Locate the cell with the specified text and output its (X, Y) center coordinate. 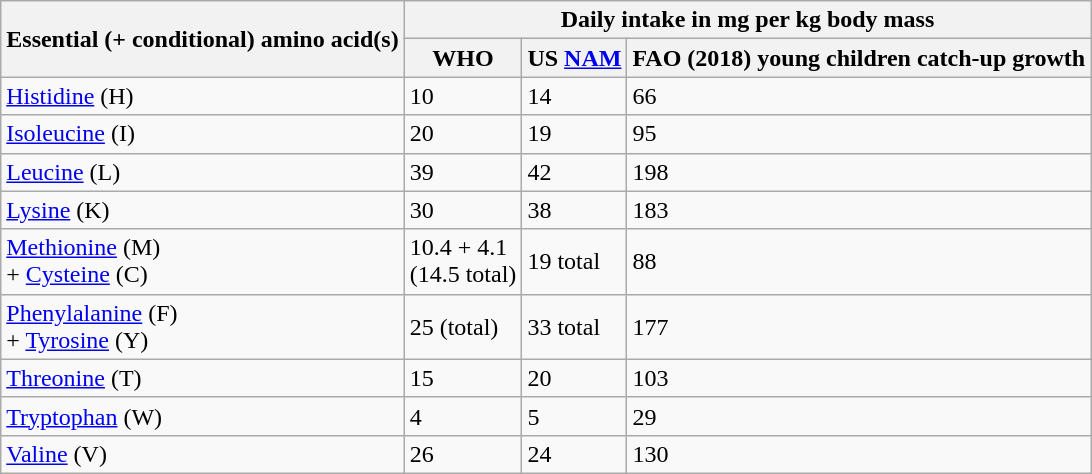
66 (859, 96)
Valine (V) (202, 454)
Threonine (T) (202, 378)
Phenylalanine (F)+ Tyrosine (Y) (202, 326)
FAO (2018) young children catch-up growth (859, 58)
Tryptophan (W) (202, 416)
Daily intake in mg per kg body mass (748, 20)
38 (574, 210)
4 (463, 416)
183 (859, 210)
10 (463, 96)
33 total (574, 326)
Essential (+ conditional) amino acid(s) (202, 39)
177 (859, 326)
5 (574, 416)
130 (859, 454)
39 (463, 172)
103 (859, 378)
25 (total) (463, 326)
14 (574, 96)
19 (574, 134)
Histidine (H) (202, 96)
Methionine (M)+ Cysteine (C) (202, 262)
US NAM (574, 58)
19 total (574, 262)
24 (574, 454)
198 (859, 172)
95 (859, 134)
Isoleucine (I) (202, 134)
Leucine (L) (202, 172)
Lysine (K) (202, 210)
15 (463, 378)
42 (574, 172)
30 (463, 210)
10.4 + 4.1(14.5 total) (463, 262)
WHO (463, 58)
29 (859, 416)
26 (463, 454)
88 (859, 262)
